Find where the given text appears and provide that cell's center as [x, y] coordinate. 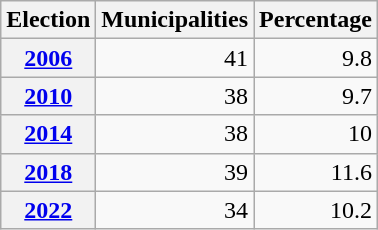
34 [175, 210]
2010 [48, 96]
Election [48, 20]
2014 [48, 134]
10 [316, 134]
2022 [48, 210]
10.2 [316, 210]
41 [175, 58]
2006 [48, 58]
2018 [48, 172]
9.7 [316, 96]
11.6 [316, 172]
Municipalities [175, 20]
39 [175, 172]
Percentage [316, 20]
9.8 [316, 58]
